Locate the cell with the specified text and output its [X, Y] center coordinate. 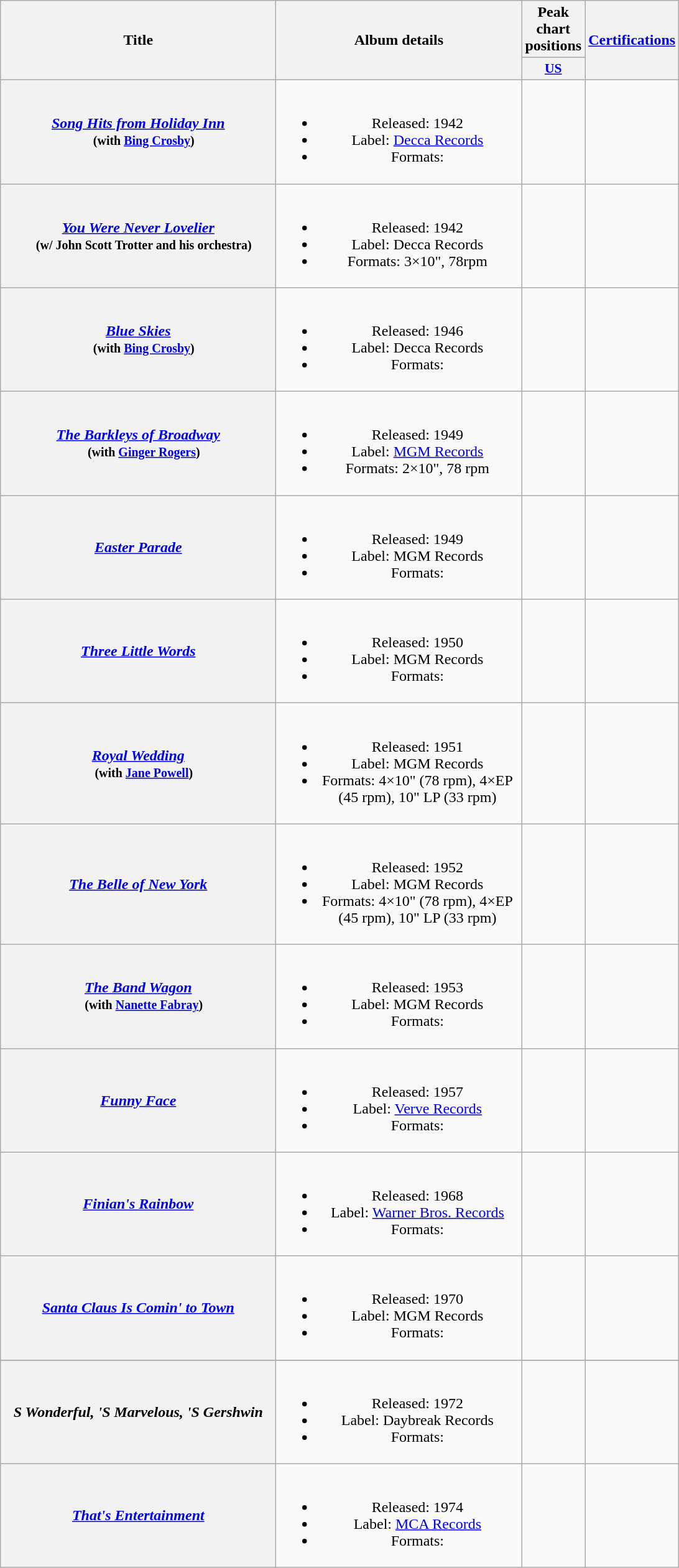
Santa Claus Is Comin' to Town [138, 1308]
Certifications [632, 40]
Easter Parade [138, 547]
Released: 1942Label: Decca RecordsFormats: [399, 132]
Released: 1970Label: MGM RecordsFormats: [399, 1308]
Three Little Words [138, 652]
S Wonderful, 'S Marvelous, 'S Gershwin [138, 1411]
The Band Wagon (with Nanette Fabray) [138, 996]
Peak chart positions [553, 29]
You Were Never Lovelier (w/ John Scott Trotter and his orchestra) [138, 236]
The Belle of New York [138, 884]
Title [138, 40]
Released: 1949Label: MGM RecordsFormats: 2×10", 78 rpm [399, 444]
Funny Face [138, 1100]
Song Hits from Holiday Inn (with Bing Crosby) [138, 132]
Album details [399, 40]
Royal Wedding (with Jane Powell) [138, 763]
Released: 1950Label: MGM RecordsFormats: [399, 652]
Released: 1949Label: MGM RecordsFormats: [399, 547]
Finian's Rainbow [138, 1204]
US [553, 69]
Released: 1952Label: MGM RecordsFormats: 4×10" (78 rpm), 4×EP (45 rpm), 10" LP (33 rpm) [399, 884]
Released: 1972Label: Daybreak RecordsFormats: [399, 1411]
Released: 1957Label: Verve RecordsFormats: [399, 1100]
Released: 1968Label: Warner Bros. RecordsFormats: [399, 1204]
Released: 1974Label: MCA RecordsFormats: [399, 1516]
Blue Skies (with Bing Crosby) [138, 339]
Released: 1946Label: Decca RecordsFormats: [399, 339]
Released: 1951Label: MGM RecordsFormats: 4×10" (78 rpm), 4×EP (45 rpm), 10" LP (33 rpm) [399, 763]
That's Entertainment [138, 1516]
The Barkleys of Broadway (with Ginger Rogers) [138, 444]
Released: 1942Label: Decca RecordsFormats: 3×10", 78rpm [399, 236]
Released: 1953Label: MGM RecordsFormats: [399, 996]
